Locate the cell with the specified text and output its [x, y] center coordinate. 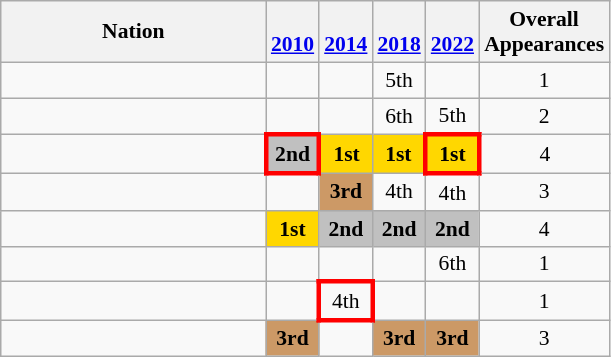
2 [544, 116]
2014 [346, 32]
Nation [134, 32]
2010 [292, 32]
2018 [398, 32]
2022 [452, 32]
OverallAppearances [544, 32]
